Scan for the cell matching the given text and deliver its (x, y) coordinate at center. 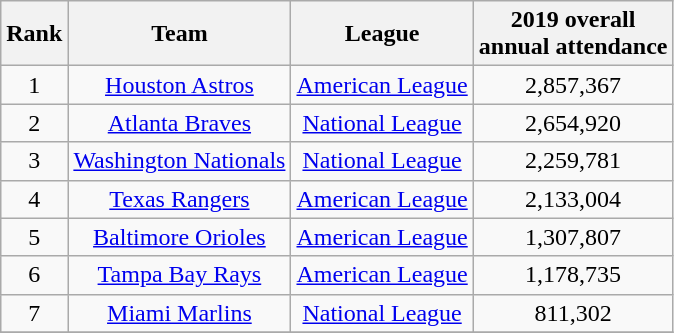
Team (180, 34)
Texas Rangers (180, 199)
League (382, 34)
Atlanta Braves (180, 123)
3 (34, 161)
811,302 (573, 313)
7 (34, 313)
1,178,735 (573, 275)
2,654,920 (573, 123)
2019 overallannual attendance (573, 34)
6 (34, 275)
2,259,781 (573, 161)
2,133,004 (573, 199)
2 (34, 123)
Houston Astros (180, 85)
4 (34, 199)
Baltimore Orioles (180, 237)
5 (34, 237)
2,857,367 (573, 85)
1,307,807 (573, 237)
Miami Marlins (180, 313)
1 (34, 85)
Tampa Bay Rays (180, 275)
Rank (34, 34)
Washington Nationals (180, 161)
